Identify which cell holds the provided text, then report its [x, y] central coordinate. 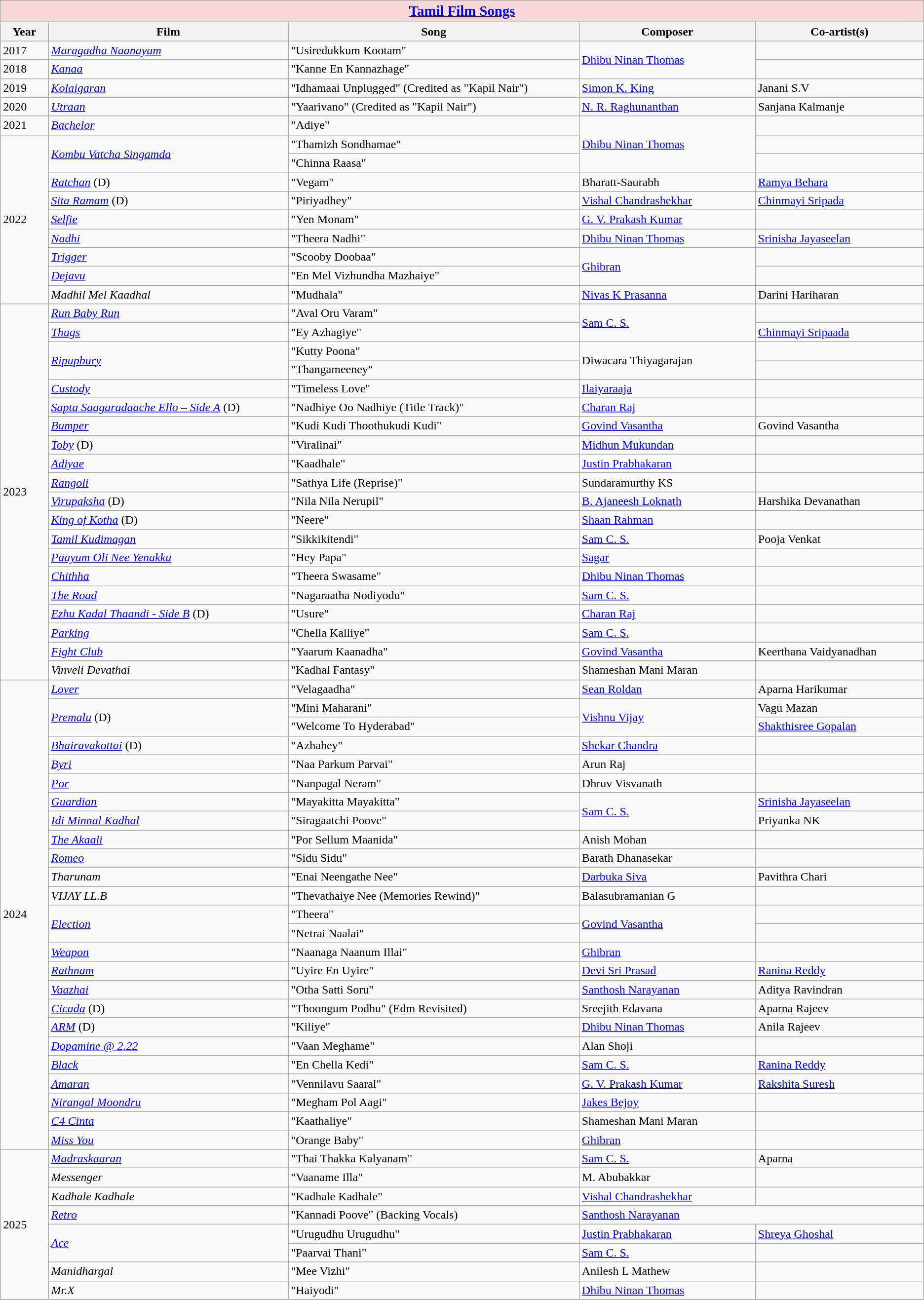
Chithha [168, 576]
Ratchan (D) [168, 182]
"Theera Swasame" [433, 576]
"Kanne En Kannazhage" [433, 69]
Virupaksha (D) [168, 501]
Rangoli [168, 482]
Sagar [667, 558]
Tharunam [168, 877]
Keerthana Vaidyanadhan [839, 651]
"Kannadi Poove" (Backing Vocals) [433, 1215]
Sreejith Edavana [667, 1008]
C4 Cinta [168, 1121]
"Kiliye" [433, 1027]
"Kaathaliye" [433, 1121]
"Yaarivano" (Credited as "Kapil Nair") [433, 107]
Ramya Behara [839, 182]
Ace [168, 1243]
Dhruv Visvanath [667, 783]
Chinmayi Sripada [839, 200]
Dopamine @ 2.22 [168, 1046]
"Vaan Meghame" [433, 1046]
"Vegam" [433, 182]
2022 [25, 219]
Priyanka NK [839, 820]
Diwacara Thiyagarajan [667, 360]
2020 [25, 107]
Chinmayi Sripaada [839, 332]
Shekar Chandra [667, 745]
Darbuka Siva [667, 877]
Custody [168, 388]
Song [433, 32]
Parking [168, 633]
2024 [25, 915]
Jakes Bejoy [667, 1102]
Aparna Harikumar [839, 689]
"Netrai Naalai" [433, 933]
The Road [168, 595]
"En Chella Kedi" [433, 1065]
Idi Minnal Kadhal [168, 820]
N. R. Raghunanthan [667, 107]
2023 [25, 492]
2021 [25, 125]
Trigger [168, 257]
Vagu Mazan [839, 708]
"Adiye" [433, 125]
"En Mel Vizhundha Mazhaiye" [433, 276]
Sita Ramam (D) [168, 200]
Aditya Ravindran [839, 990]
Shakthisree Gopalan [839, 726]
Election [168, 924]
"Chella Kalliye" [433, 633]
Toby (D) [168, 445]
"Haiyodi" [433, 1290]
Vinveli Devathai [168, 670]
"Idhamaai Unplugged" (Credited as "Kapil Nair") [433, 88]
2017 [25, 50]
Barath Dhanasekar [667, 858]
M. Abubakkar [667, 1178]
Por [168, 783]
"Megham Pol Aagi" [433, 1102]
Madraskaaran [168, 1159]
"Viralinai" [433, 445]
Sapta Saagaradaache Ello – Side A (D) [168, 407]
Byri [168, 764]
"Azhahey" [433, 745]
Janani S.V [839, 88]
Balasubramanian G [667, 896]
"Nanpagal Neram" [433, 783]
Midhun Mukundan [667, 445]
Shreya Ghoshal [839, 1234]
"Por Sellum Maanida" [433, 840]
"Mee Vizhi" [433, 1271]
"Yaarum Kaanadha" [433, 651]
King of Kotha (D) [168, 520]
"Ey Azhagiye" [433, 332]
Bumper [168, 426]
"Kutty Poona" [433, 351]
Aparna Rajeev [839, 1008]
"Paarvai Thani" [433, 1253]
Tamil Kudimagan [168, 538]
"Kudi Kudi Thoothukudi Kudi" [433, 426]
Pooja Venkat [839, 538]
"Mayakitta Mayakitta" [433, 802]
"Velagaadha" [433, 689]
Selfie [168, 219]
Harshika Devanathan [839, 501]
"Yen Monam" [433, 219]
"Neere" [433, 520]
"Naanaga Naanum Illai" [433, 952]
Maragadha Naanayam [168, 50]
Miss You [168, 1140]
"Kadhal Fantasy" [433, 670]
Cicada (D) [168, 1008]
Year [25, 32]
Nirangal Moondru [168, 1102]
Sundaramurthy KS [667, 482]
Premalu (D) [168, 717]
ARM (D) [168, 1027]
Retro [168, 1215]
Vishnu Vijay [667, 717]
"Usure" [433, 614]
"Otha Satti Soru" [433, 990]
"Kadhale Kadhale" [433, 1196]
Darini Hariharan [839, 295]
Kombu Vatcha Singamda [168, 153]
Sean Roldan [667, 689]
"Scooby Doobaa" [433, 257]
"Nila Nila Nerupil" [433, 501]
"Kaadhale" [433, 463]
Alan Shoji [667, 1046]
"Chinna Raasa" [433, 163]
"Mini Maharani" [433, 708]
"Uyire En Uyire" [433, 971]
"Mudhala" [433, 295]
Anilesh L Mathew [667, 1271]
Lover [168, 689]
"Thangameeney" [433, 370]
Nadhi [168, 238]
Anila Rajeev [839, 1027]
Fight Club [168, 651]
Utraan [168, 107]
"Sikkikitendi" [433, 538]
Amaran [168, 1083]
"Vennilavu Saaral" [433, 1083]
Bachelor [168, 125]
Bharatt-Saurabh [667, 182]
"Nagaraatha Nodiyodu" [433, 595]
"Usiredukkum Kootam" [433, 50]
"Hey Papa" [433, 558]
Kanaa [168, 69]
"Thai Thakka Kalyanam" [433, 1159]
Tamil Film Songs [462, 11]
"Theera" [433, 915]
Bhairavakottai (D) [168, 745]
Run Baby Run [168, 313]
"Orange Baby" [433, 1140]
"Naa Parkum Parvai" [433, 764]
"Timeless Love" [433, 388]
Aparna [839, 1159]
Thugs [168, 332]
Shaan Rahman [667, 520]
"Thevathaiye Nee (Memories Rewind)" [433, 896]
Composer [667, 32]
Black [168, 1065]
2018 [25, 69]
Ezhu Kadal Thaandi - Side B (D) [168, 614]
"Vaaname Illa" [433, 1178]
"Urugudhu Urugudhu" [433, 1234]
Kolaigaran [168, 88]
Pavithra Chari [839, 877]
Rakshita Suresh [839, 1083]
"Piriyadhey" [433, 200]
Anish Mohan [667, 840]
"Welcome To Hyderabad" [433, 726]
Paayum Oli Nee Yenakku [168, 558]
Guardian [168, 802]
Sanjana Kalmanje [839, 107]
Arun Raj [667, 764]
Co-artist(s) [839, 32]
Weapon [168, 952]
Nivas K Prasanna [667, 295]
Manidhargal [168, 1271]
"Sidu Sidu" [433, 858]
Devi Sri Prasad [667, 971]
Vaazhai [168, 990]
"Theera Nadhi" [433, 238]
Messenger [168, 1178]
"Siragaatchi Poove" [433, 820]
Simon K. King [667, 88]
Rathnam [168, 971]
2025 [25, 1224]
Adiyae [168, 463]
Mr.X [168, 1290]
Romeo [168, 858]
VIJAY LL.B [168, 896]
"Thamizh Sondhamae" [433, 144]
B. Ajaneesh Loknath [667, 501]
Ilaiyaraaja [667, 388]
The Akaali [168, 840]
"Nadhiye Oo Nadhiye (Title Track)" [433, 407]
Film [168, 32]
2019 [25, 88]
Ripupbury [168, 360]
"Thoongum Podhu" (Edm Revisited) [433, 1008]
"Sathya Life (Reprise)" [433, 482]
Dejavu [168, 276]
"Enai Neengathe Nee" [433, 877]
Madhil Mel Kaadhal [168, 295]
Kadhale Kadhale [168, 1196]
"Aval Oru Varam" [433, 313]
